Return the (x, y) coordinate for the center point of the cell that contains the specified text.  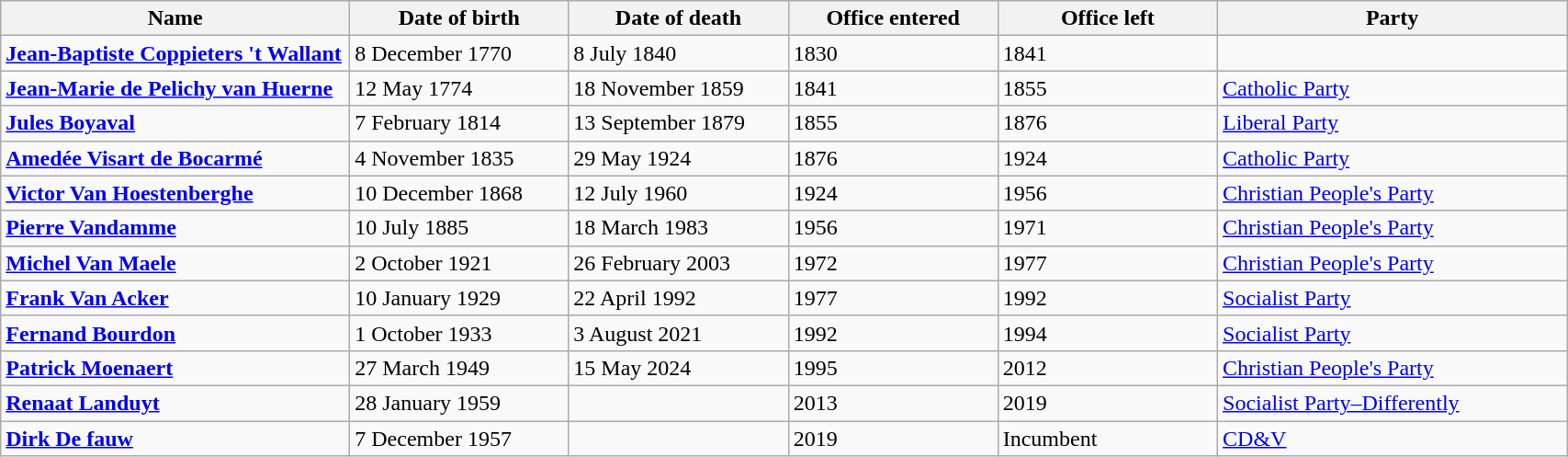
29 May 1924 (678, 158)
Office left (1108, 18)
13 September 1879 (678, 123)
1995 (893, 368)
Patrick Moenaert (175, 368)
Jules Boyaval (175, 123)
15 May 2024 (678, 368)
7 February 1814 (459, 123)
12 May 1774 (459, 88)
10 July 1885 (459, 228)
12 July 1960 (678, 193)
Victor Van Hoestenberghe (175, 193)
8 July 1840 (678, 53)
3 August 2021 (678, 333)
4 November 1835 (459, 158)
28 January 1959 (459, 403)
22 April 1992 (678, 298)
18 March 1983 (678, 228)
1972 (893, 263)
CD&V (1393, 439)
Jean-Baptiste Coppieters 't Wallant (175, 53)
Jean-Marie de Pelichy van Huerne (175, 88)
Amedée Visart de Bocarmé (175, 158)
Date of death (678, 18)
Date of birth (459, 18)
8 December 1770 (459, 53)
Michel Van Maele (175, 263)
Pierre Vandamme (175, 228)
Office entered (893, 18)
Party (1393, 18)
10 December 1868 (459, 193)
2 October 1921 (459, 263)
Liberal Party (1393, 123)
2013 (893, 403)
7 December 1957 (459, 439)
26 February 2003 (678, 263)
1994 (1108, 333)
Fernand Bourdon (175, 333)
10 January 1929 (459, 298)
Socialist Party–Differently (1393, 403)
18 November 1859 (678, 88)
Dirk De fauw (175, 439)
27 March 1949 (459, 368)
1 October 1933 (459, 333)
Renaat Landuyt (175, 403)
Name (175, 18)
1971 (1108, 228)
Incumbent (1108, 439)
2012 (1108, 368)
1830 (893, 53)
Frank Van Acker (175, 298)
